Output the (X, Y) coordinate of the center of the cell containing the given text.  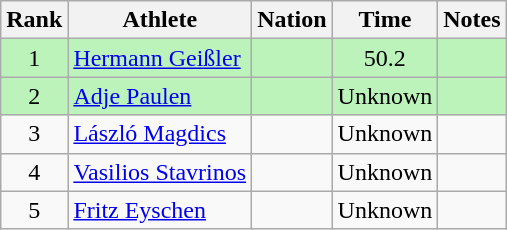
Athlete (160, 20)
László Magdics (160, 134)
Notes (472, 20)
Fritz Eyschen (160, 210)
2 (34, 96)
3 (34, 134)
Hermann Geißler (160, 58)
1 (34, 58)
Time (385, 20)
Rank (34, 20)
Vasilios Stavrinos (160, 172)
Nation (292, 20)
4 (34, 172)
Adje Paulen (160, 96)
5 (34, 210)
50.2 (385, 58)
